Return the (X, Y) coordinate for the center point of the cell that contains the specified text.  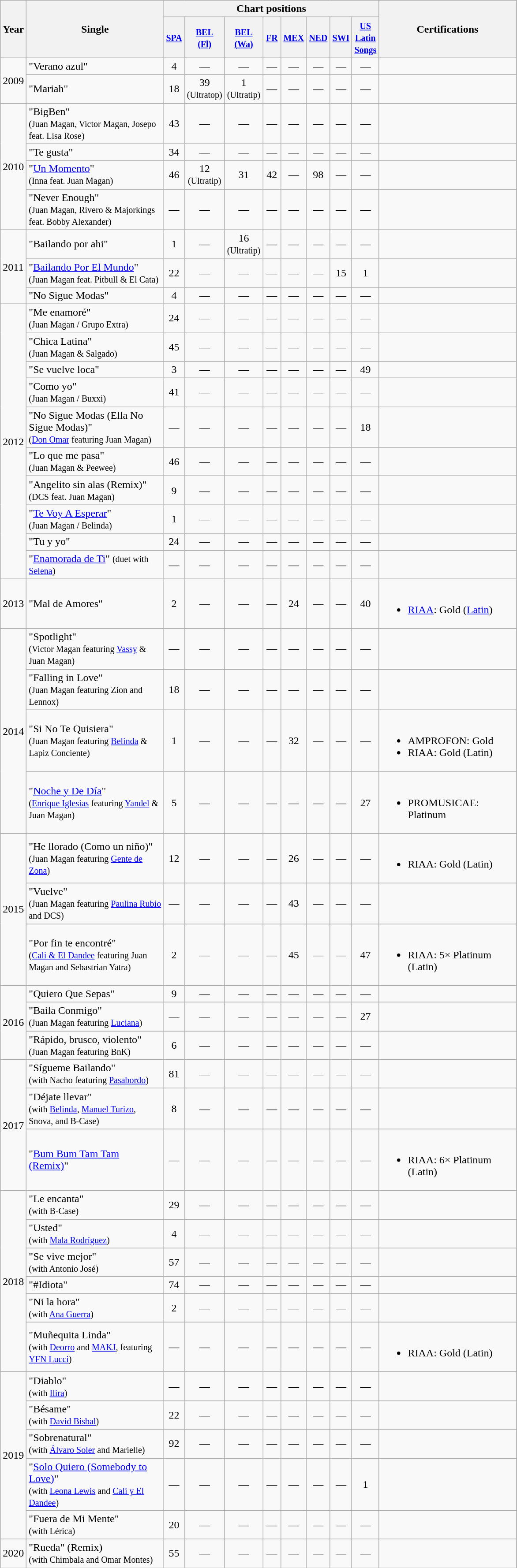
"Bailando Por El Mundo"(Juan Magan feat. Pitbull & El Cata) (95, 272)
"Quiero Que Sepas" (95, 994)
"Te Voy A Esperar" (Juan Magan / Belinda) (95, 519)
2009 (13, 80)
SWI (341, 37)
Single (95, 29)
RIAA: 6× Platinum (Latin) (447, 1160)
"Falling in Love"(Juan Magan featuring Zion and Lennox) (95, 689)
"Mariah" (95, 89)
"Chica Latina"(Juan Magan & Salgado) (95, 346)
"Se vuelve loca" (95, 370)
5 (174, 802)
"Usted"(with Mala Rodríguez) (95, 1233)
PROMUSICAE: Platinum (447, 802)
"Baila Conmigo"(Juan Magan featuring Luciana) (95, 1017)
"Lo que me pasa" (Juan Magan & Peewee) (95, 462)
"Un Momento" (Inna feat. Juan Magan) (95, 175)
57 (174, 1263)
"Verano azul" (95, 66)
"Fuera de Mi Mente"(with Lérica) (95, 1525)
NED (318, 37)
"Sobrenatural"(with Álvaro Soler and Marielle) (95, 1443)
2020 (13, 1553)
BEL (Wa) (244, 37)
12 (174, 858)
AMPROFON: GoldRIAA: Gold (Latin) (447, 741)
"Le encanta"(with B-Case) (95, 1205)
"Me enamoré"(Juan Magan / Grupo Extra) (95, 318)
6 (174, 1046)
"Si No Te Quisiera"(Juan Magan featuring Belinda & Lapiz Conciente) (95, 741)
"Sígueme Bailando"(with Nacho featuring Pasabordo) (95, 1074)
Certifications (447, 29)
BEL (Fl) (205, 37)
"Como yo" (Juan Magan / Buxxi) (95, 392)
"Rueda" (Remix)(with Chimbala and Omar Montes) (95, 1553)
2012 (13, 441)
"Bailando por ahi" (95, 244)
20 (174, 1525)
"Ni la hora"(with Ana Guerra) (95, 1307)
40 (365, 604)
81 (174, 1074)
"Te gusta" (95, 152)
2015 (13, 909)
"BigBen" (Juan Magan, Victor Magan, Josepo feat. Lisa Rose) (95, 123)
98 (318, 175)
"Déjate llevar"(with Belinda, Manuel Turizo, Snova, and B-Case) (95, 1109)
SPA (174, 37)
41 (174, 392)
55 (174, 1553)
34 (174, 152)
47 (365, 955)
"Never Enough"(Juan Magan, Rivero & Majorkings feat. Bobby Alexander) (95, 209)
2016 (13, 1023)
MEX (294, 37)
"Vuelve"(Juan Magan featuring Paulina Rubio and DCS) (95, 903)
"Solo Quiero (Somebody to Love)"(with Leona Lewis and Cali y El Dandee) (95, 1485)
RIAA: 5× Platinum (Latin) (447, 955)
92 (174, 1443)
"Spotlight"(Victor Magan featuring Vassy & Juan Magan) (95, 649)
Chart positions (271, 9)
2019 (13, 1456)
"Bum Bum Tam Tam (Remix)" (95, 1160)
"Tu y yo" (95, 542)
"Por fin te encontré"(Cali & El Dandee featuring Juan Magan and Sebastrian Yatra) (95, 955)
3 (174, 370)
2013 (13, 604)
"He llorado (Como un niño)"(Juan Magan featuring Gente de Zona) (95, 858)
Year (13, 29)
2018 (13, 1281)
"#Idiota" (95, 1285)
"Bésame"(with David Bisbal) (95, 1415)
"Mal de Amores" (95, 604)
US Latin Songs (365, 37)
"Se vive mejor"(with Antonio José) (95, 1263)
16(Ultratip) (244, 244)
32 (294, 741)
"Diablo"(with Ilira) (95, 1386)
"Enamorada de Ti" (duet with Selena) (95, 564)
31 (244, 175)
26 (294, 858)
1(Ultratip) (244, 89)
"Rápido, brusco, violento"(Juan Magan featuring BnK) (95, 1046)
39(Ultratop) (205, 89)
FR (272, 37)
8 (174, 1109)
42 (272, 175)
"Angelito sin alas (Remix)" (DCS feat. Juan Magan) (95, 490)
15 (341, 272)
2011 (13, 267)
2010 (13, 167)
49 (365, 370)
"Noche y De Día"(Enrique Iglesias featuring Yandel & Juan Magan) (95, 802)
12 (Ultratip) (205, 175)
2014 (13, 731)
74 (174, 1285)
29 (174, 1205)
"Muñequita Linda"(with Deorro and MAKJ, featuring YFN Lucci) (95, 1347)
2017 (13, 1125)
"No Sigue Modas" (95, 295)
"No Sigue Modas (Ella No Sigue Modas)" (Don Omar featuring Juan Magan) (95, 427)
